Find where the given text appears and provide that cell's center as [X, Y] coordinate. 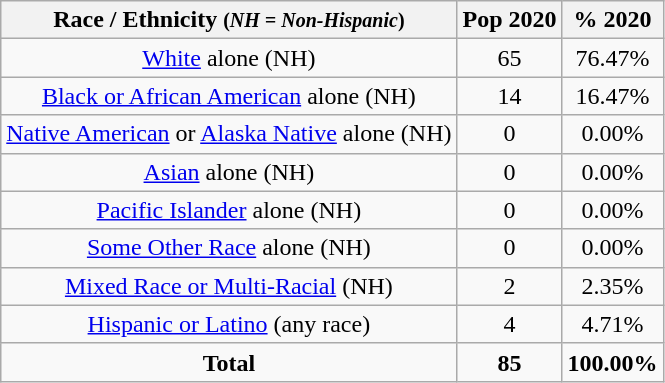
16.47% [612, 96]
2.35% [612, 286]
Race / Ethnicity (NH = Non-Hispanic) [229, 20]
Hispanic or Latino (any race) [229, 324]
Native American or Alaska Native alone (NH) [229, 134]
4.71% [612, 324]
Black or African American alone (NH) [229, 96]
2 [510, 286]
100.00% [612, 362]
Pop 2020 [510, 20]
85 [510, 362]
65 [510, 58]
4 [510, 324]
Some Other Race alone (NH) [229, 248]
Asian alone (NH) [229, 172]
76.47% [612, 58]
% 2020 [612, 20]
Total [229, 362]
White alone (NH) [229, 58]
Pacific Islander alone (NH) [229, 210]
14 [510, 96]
Mixed Race or Multi-Racial (NH) [229, 286]
